For the text-containing cell, return its midpoint in (x, y) coordinate format. 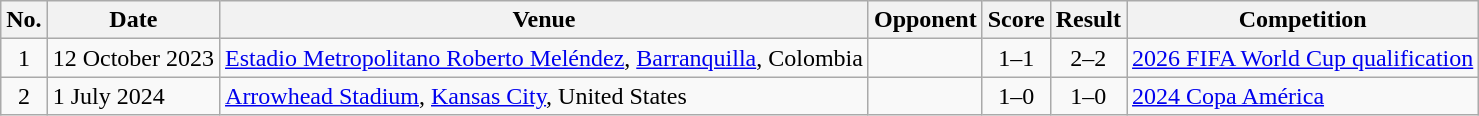
Score (1016, 20)
2026 FIFA World Cup qualification (1303, 58)
Competition (1303, 20)
1 (24, 58)
Estadio Metropolitano Roberto Meléndez, Barranquilla, Colombia (544, 58)
Result (1088, 20)
12 October 2023 (133, 58)
Date (133, 20)
Opponent (925, 20)
1 July 2024 (133, 96)
1–1 (1016, 58)
No. (24, 20)
2–2 (1088, 58)
2 (24, 96)
2024 Copa América (1303, 96)
Arrowhead Stadium, Kansas City, United States (544, 96)
Venue (544, 20)
